Pinpoint the cell where the given text exists, returning its [x, y] midpoint coordinate. 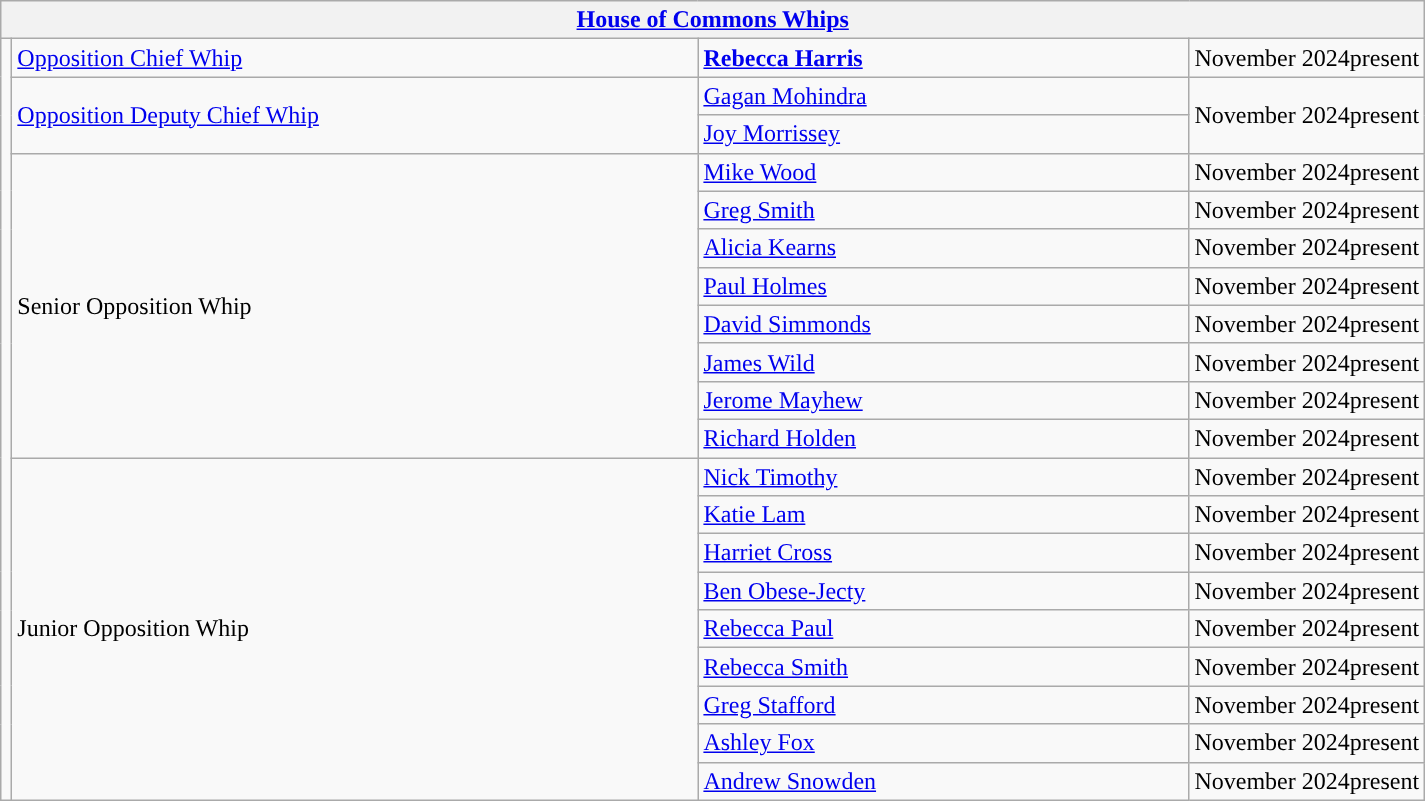
Opposition Deputy Chief Whip [355, 115]
Paul Holmes [944, 286]
Richard Holden [944, 438]
Joy Morrissey [944, 134]
David Simmonds [944, 324]
Greg Stafford [944, 705]
Jerome Mayhew [944, 400]
House of Commons Whips [713, 20]
Opposition Chief Whip [355, 58]
Junior Opposition Whip [355, 630]
Mike Wood [944, 172]
Harriet Cross [944, 553]
Ben Obese-Jecty [944, 591]
Rebecca Harris [944, 58]
James Wild [944, 362]
Senior Opposition Whip [355, 305]
Andrew Snowden [944, 781]
Gagan Mohindra [944, 96]
Alicia Kearns [944, 248]
Katie Lam [944, 515]
Rebecca Paul [944, 629]
Rebecca Smith [944, 667]
Greg Smith [944, 210]
Nick Timothy [944, 477]
Ashley Fox [944, 743]
